For the text-containing cell, return its midpoint in [X, Y] coordinate format. 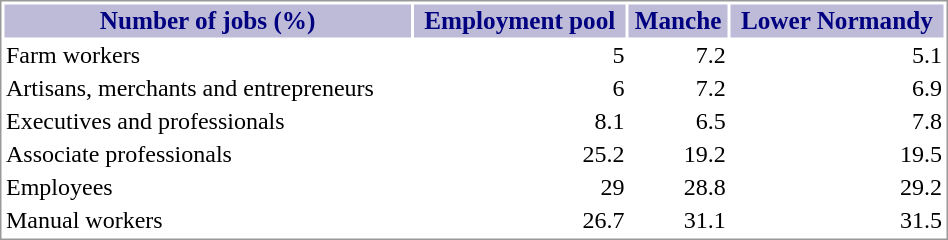
6 [520, 89]
19.5 [836, 155]
Employees [207, 187]
31.5 [836, 221]
31.1 [678, 221]
25.2 [520, 155]
Lower Normandy [836, 20]
Manche [678, 20]
Number of jobs (%) [207, 20]
6.9 [836, 89]
28.8 [678, 187]
29.2 [836, 187]
Executives and professionals [207, 121]
6.5 [678, 121]
Manual workers [207, 221]
5 [520, 55]
29 [520, 187]
Farm workers [207, 55]
5.1 [836, 55]
Employment pool [520, 20]
19.2 [678, 155]
Associate professionals [207, 155]
Artisans, merchants and entrepreneurs [207, 89]
8.1 [520, 121]
26.7 [520, 221]
7.8 [836, 121]
